Provide the (x, y) coordinate of the cell's center where the given text is located.  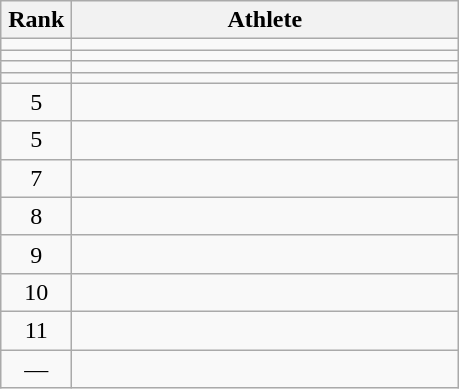
7 (36, 178)
8 (36, 216)
9 (36, 254)
— (36, 369)
Rank (36, 20)
11 (36, 330)
10 (36, 292)
Athlete (265, 20)
